Provide the (x, y) coordinate of the cell's center where the given text is located.  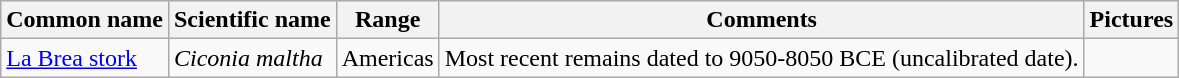
Comments (762, 20)
Ciconia maltha (252, 58)
Pictures (1132, 20)
Range (388, 20)
Scientific name (252, 20)
Common name (85, 20)
Most recent remains dated to 9050-8050 BCE (uncalibrated date). (762, 58)
Americas (388, 58)
La Brea stork (85, 58)
